Locate the cell with the specified text and output its (X, Y) center coordinate. 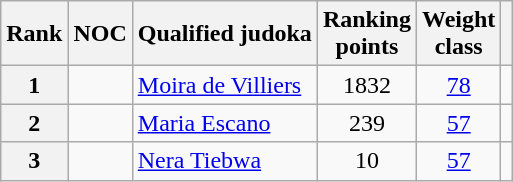
Weightclass (458, 34)
Qualified judoka (224, 34)
2 (34, 123)
Maria Escano (224, 123)
10 (366, 161)
NOC (100, 34)
Rank (34, 34)
78 (458, 85)
1 (34, 85)
Nera Tiebwa (224, 161)
1832 (366, 85)
239 (366, 123)
Moira de Villiers (224, 85)
3 (34, 161)
Rankingpoints (366, 34)
